Determine the [x, y] coordinate at the center of the cell enclosing the given text.  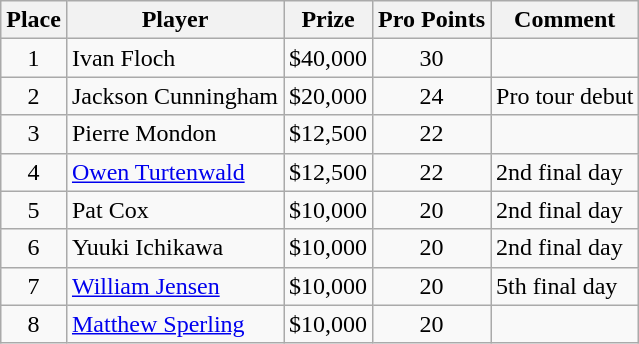
$20,000 [328, 96]
5 [34, 210]
Matthew Sperling [174, 324]
4 [34, 172]
30 [432, 58]
Pro Points [432, 20]
7 [34, 286]
$40,000 [328, 58]
Owen Turtenwald [174, 172]
6 [34, 248]
3 [34, 134]
5th final day [565, 286]
Place [34, 20]
Comment [565, 20]
William Jensen [174, 286]
Jackson Cunningham [174, 96]
2 [34, 96]
1 [34, 58]
Pierre Mondon [174, 134]
Yuuki Ichikawa [174, 248]
24 [432, 96]
Pro tour debut [565, 96]
Pat Cox [174, 210]
Prize [328, 20]
8 [34, 324]
Player [174, 20]
Ivan Floch [174, 58]
